Output the (X, Y) coordinate of the center of the cell containing the given text.  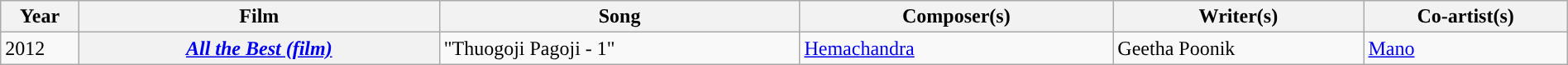
Hemachandra (956, 48)
Composer(s) (956, 17)
Co-artist(s) (1465, 17)
Writer(s) (1239, 17)
All the Best (film) (259, 48)
Song (619, 17)
Film (259, 17)
Geetha Poonik (1239, 48)
Year (40, 17)
2012 (40, 48)
Mano (1465, 48)
"Thuogoji Pagoji - 1" (619, 48)
